Detect which cell encompasses the target text, then output its (X, Y) center coordinate. 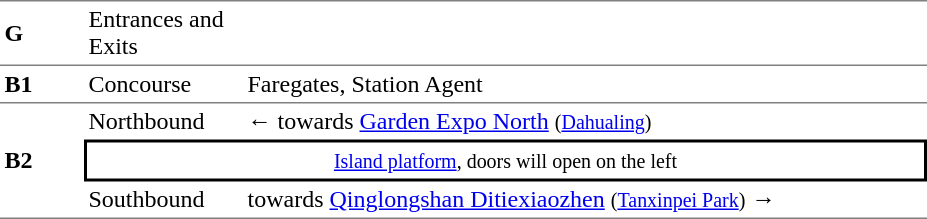
← towards Garden Expo North (Dahualing) (585, 122)
B1 (42, 84)
Northbound (164, 122)
G (42, 32)
Entrances and Exits (164, 32)
Island platform, doors will open on the left (506, 161)
Faregates, Station Agent (585, 84)
Concourse (164, 84)
